Extract the [X, Y] coordinate from the center of the cell holding the provided text.  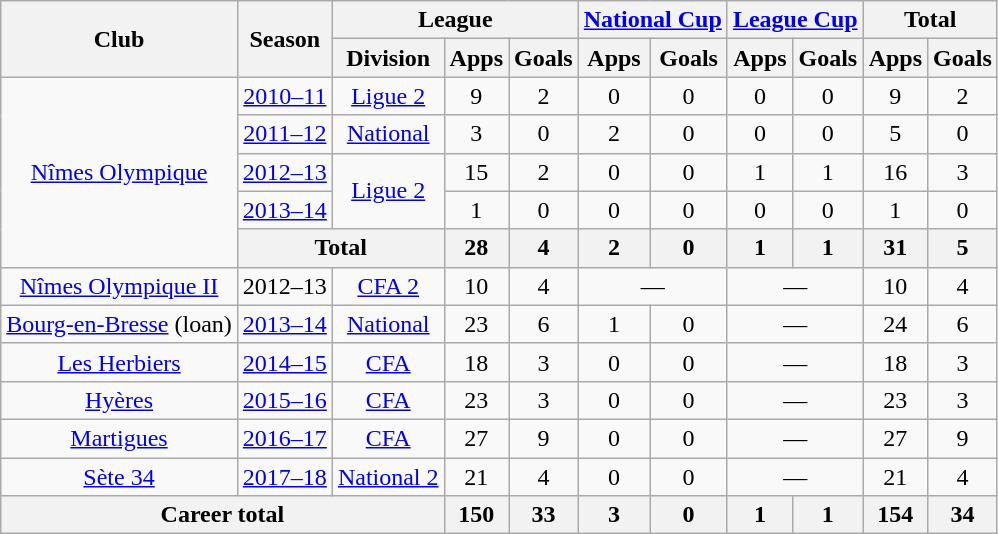
League [455, 20]
2010–11 [284, 96]
2016–17 [284, 438]
League Cup [795, 20]
2017–18 [284, 477]
15 [476, 172]
Nîmes Olympique [120, 172]
Sète 34 [120, 477]
34 [963, 515]
National 2 [388, 477]
28 [476, 248]
Career total [222, 515]
CFA 2 [388, 286]
Bourg-en-Bresse (loan) [120, 324]
Martigues [120, 438]
Les Herbiers [120, 362]
2011–12 [284, 134]
Nîmes Olympique II [120, 286]
2015–16 [284, 400]
2014–15 [284, 362]
31 [895, 248]
33 [543, 515]
Season [284, 39]
154 [895, 515]
Club [120, 39]
Hyères [120, 400]
150 [476, 515]
16 [895, 172]
Division [388, 58]
National Cup [652, 20]
24 [895, 324]
